Return the (X, Y) coordinate for the center point of the cell that contains the specified text.  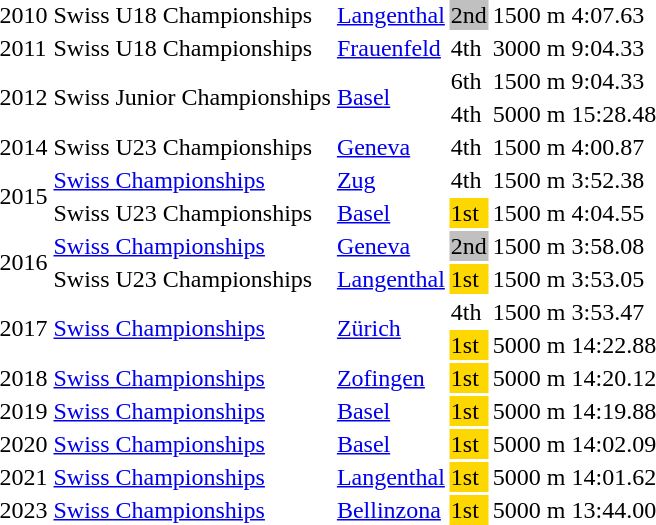
Swiss Junior Championships (192, 98)
3000 m (529, 48)
Frauenfeld (390, 48)
Bellinzona (390, 510)
Zofingen (390, 378)
Zürich (390, 328)
6th (468, 81)
Zug (390, 180)
